Pinpoint the cell where the given text exists, returning its [x, y] midpoint coordinate. 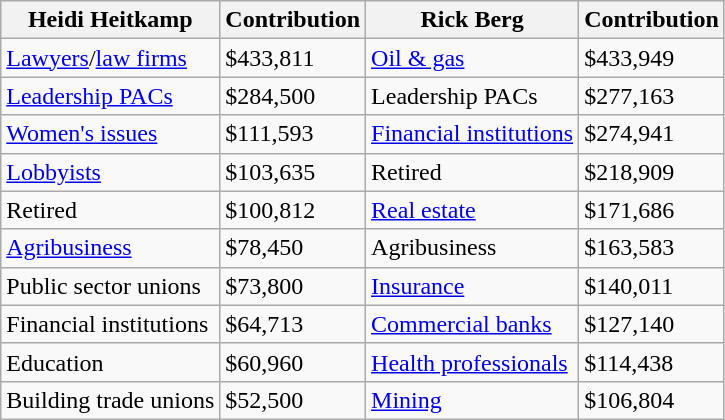
Health professionals [472, 362]
$163,583 [652, 248]
Commercial banks [472, 324]
$60,960 [293, 362]
$111,593 [293, 134]
Rick Berg [472, 20]
$78,450 [293, 248]
Public sector unions [110, 286]
$106,804 [652, 400]
$277,163 [652, 96]
$433,811 [293, 58]
$73,800 [293, 286]
Insurance [472, 286]
$100,812 [293, 210]
$218,909 [652, 172]
$140,011 [652, 286]
Oil & gas [472, 58]
$114,438 [652, 362]
$103,635 [293, 172]
$64,713 [293, 324]
Building trade unions [110, 400]
Heidi Heitkamp [110, 20]
$284,500 [293, 96]
Lawyers/law firms [110, 58]
Mining [472, 400]
Real estate [472, 210]
Women's issues [110, 134]
$171,686 [652, 210]
Lobbyists [110, 172]
$433,949 [652, 58]
Education [110, 362]
$52,500 [293, 400]
$274,941 [652, 134]
$127,140 [652, 324]
